Return the (X, Y) coordinate for the center point of the cell that contains the specified text.  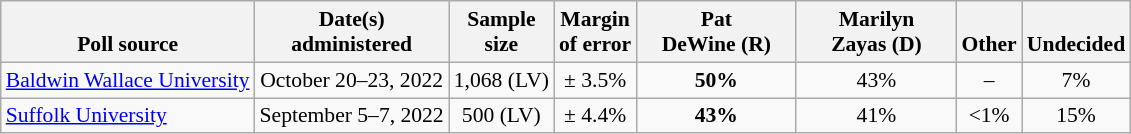
15% (1076, 116)
Poll source (128, 32)
50% (716, 80)
Undecided (1076, 32)
Date(s)administered (352, 32)
Samplesize (502, 32)
<1% (988, 116)
Suffolk University (128, 116)
41% (876, 116)
Other (988, 32)
October 20–23, 2022 (352, 80)
± 4.4% (595, 116)
MarilynZayas (D) (876, 32)
PatDeWine (R) (716, 32)
Baldwin Wallace University (128, 80)
1,068 (LV) (502, 80)
± 3.5% (595, 80)
– (988, 80)
500 (LV) (502, 116)
September 5–7, 2022 (352, 116)
Marginof error (595, 32)
7% (1076, 80)
